Locate the cell with the specified text and output its (X, Y) center coordinate. 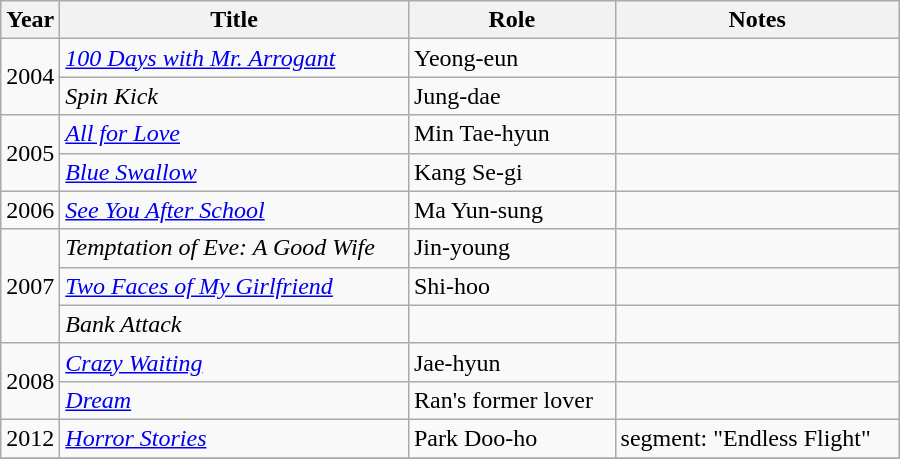
Kang Se-gi (512, 172)
Bank Attack (234, 324)
2007 (30, 286)
See You After School (234, 210)
All for Love (234, 134)
Dream (234, 400)
Shi-hoo (512, 286)
Two Faces of My Girlfriend (234, 286)
2005 (30, 153)
Title (234, 20)
Park Doo-ho (512, 438)
100 Days with Mr. Arrogant (234, 58)
Year (30, 20)
2006 (30, 210)
Jung-dae (512, 96)
Min Tae-hyun (512, 134)
Jae-hyun (512, 362)
segment: "Endless Flight" (757, 438)
Horror Stories (234, 438)
Notes (757, 20)
Temptation of Eve: A Good Wife (234, 248)
2004 (30, 77)
Crazy Waiting (234, 362)
2012 (30, 438)
Ma Yun-sung (512, 210)
Blue Swallow (234, 172)
Jin-young (512, 248)
Role (512, 20)
Spin Kick (234, 96)
Ran's former lover (512, 400)
Yeong-eun (512, 58)
2008 (30, 381)
